Return the [x, y] coordinate for the center point of the cell that contains the specified text.  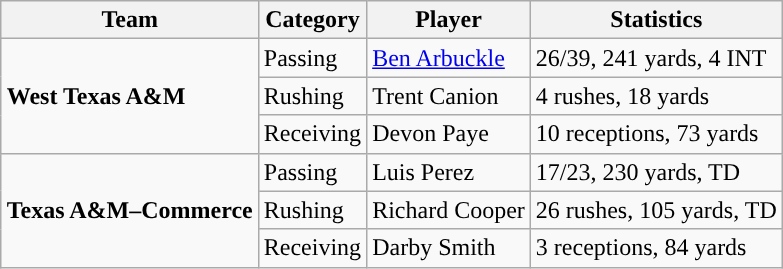
Richard Cooper [449, 210]
Texas A&M–Commerce [130, 210]
3 receptions, 84 yards [656, 248]
Player [449, 20]
Category [312, 20]
Statistics [656, 20]
Ben Arbuckle [449, 58]
Luis Perez [449, 172]
26/39, 241 yards, 4 INT [656, 58]
26 rushes, 105 yards, TD [656, 210]
Trent Canion [449, 96]
17/23, 230 yards, TD [656, 172]
West Texas A&M [130, 96]
Darby Smith [449, 248]
Team [130, 20]
10 receptions, 73 yards [656, 134]
Devon Paye [449, 134]
4 rushes, 18 yards [656, 96]
